Return (X, Y) of the center of cell containing provided text 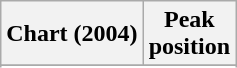
Chart (2004) (72, 34)
Peakposition (189, 34)
